Identify which cell holds the provided text, then report its [x, y] central coordinate. 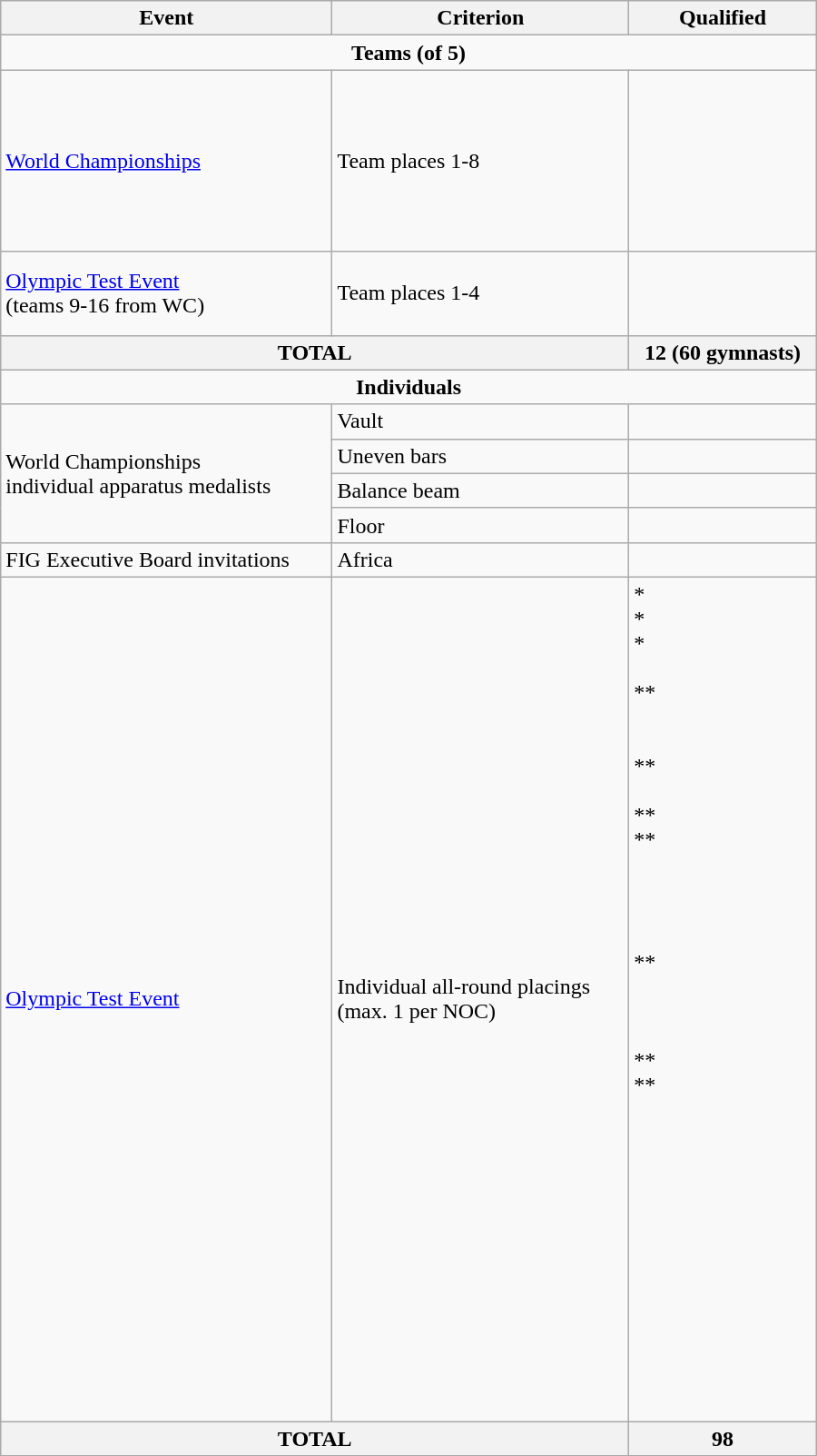
***************** [723, 999]
Individuals [408, 387]
FIG Executive Board invitations [167, 560]
Vault [481, 421]
Floor [481, 525]
12 (60 gymnasts) [723, 352]
World Championshipsindividual apparatus medalists [167, 473]
Team places 1-4 [481, 293]
Balance beam [481, 490]
Olympic Test Event (teams 9-16 from WC) [167, 293]
Individual all-round placings(max. 1 per NOC) [481, 999]
Team places 1-8 [481, 161]
Teams (of 5) [408, 53]
Event [167, 18]
Uneven bars [481, 456]
Criterion [481, 18]
Qualified [723, 18]
World Championships [167, 161]
98 [723, 1438]
Africa [481, 560]
Olympic Test Event [167, 999]
